Extract the (X, Y) coordinate from the center of the cell holding the provided text.  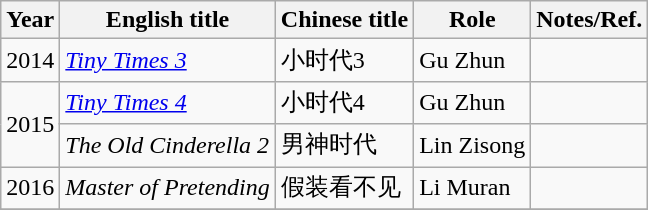
假装看不见 (344, 188)
Master of Pretending (168, 188)
Li Muran (472, 188)
小时代3 (344, 60)
Tiny Times 3 (168, 60)
Notes/Ref. (590, 20)
男神时代 (344, 146)
Chinese title (344, 20)
2014 (30, 60)
The Old Cinderella 2 (168, 146)
Lin Zisong (472, 146)
2015 (30, 124)
小时代4 (344, 102)
Year (30, 20)
2016 (30, 188)
Role (472, 20)
English title (168, 20)
Tiny Times 4 (168, 102)
